Scan for the cell matching the given text and deliver its (x, y) coordinate at center. 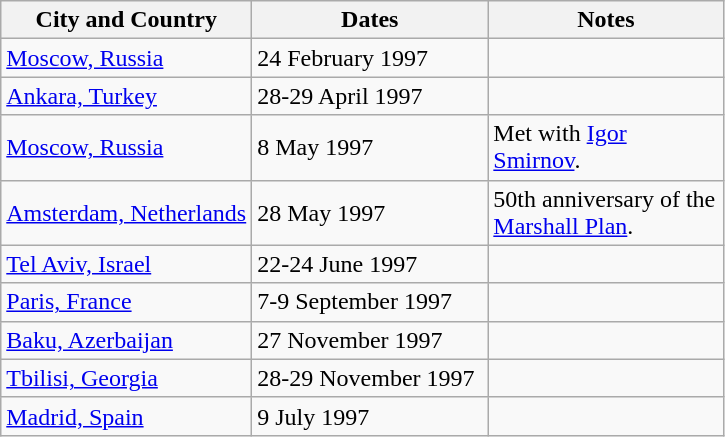
Dates (370, 20)
Met with Igor Smirnov. (606, 148)
28 May 1997 (370, 212)
28-29 November 1997 (370, 378)
22-24 June 1997 (370, 264)
24 February 1997 (370, 58)
Tbilisi, Georgia (126, 378)
Tel Aviv, Israel (126, 264)
Amsterdam, Netherlands (126, 212)
Madrid, Spain (126, 416)
7-9 September 1997 (370, 302)
28-29 April 1997 (370, 96)
27 November 1997 (370, 340)
Baku, Azerbaijan (126, 340)
Paris, France (126, 302)
City and Country (126, 20)
Ankara, Turkey (126, 96)
8 May 1997 (370, 148)
9 July 1997 (370, 416)
50th anniversary of the Marshall Plan. (606, 212)
Notes (606, 20)
